Capture the cell that displays the provided text and extract its [x, y] central coordinate. 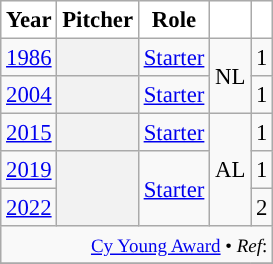
2022 [29, 208]
2015 [29, 133]
AL [230, 170]
2019 [29, 170]
Role [174, 20]
Year [29, 20]
2 [262, 208]
Pitcher [98, 20]
1986 [29, 58]
Cy Young Award • Ref: [137, 245]
NL [230, 76]
2004 [29, 95]
